From the cell containing the given text, extract its center point as [x, y] coordinate. 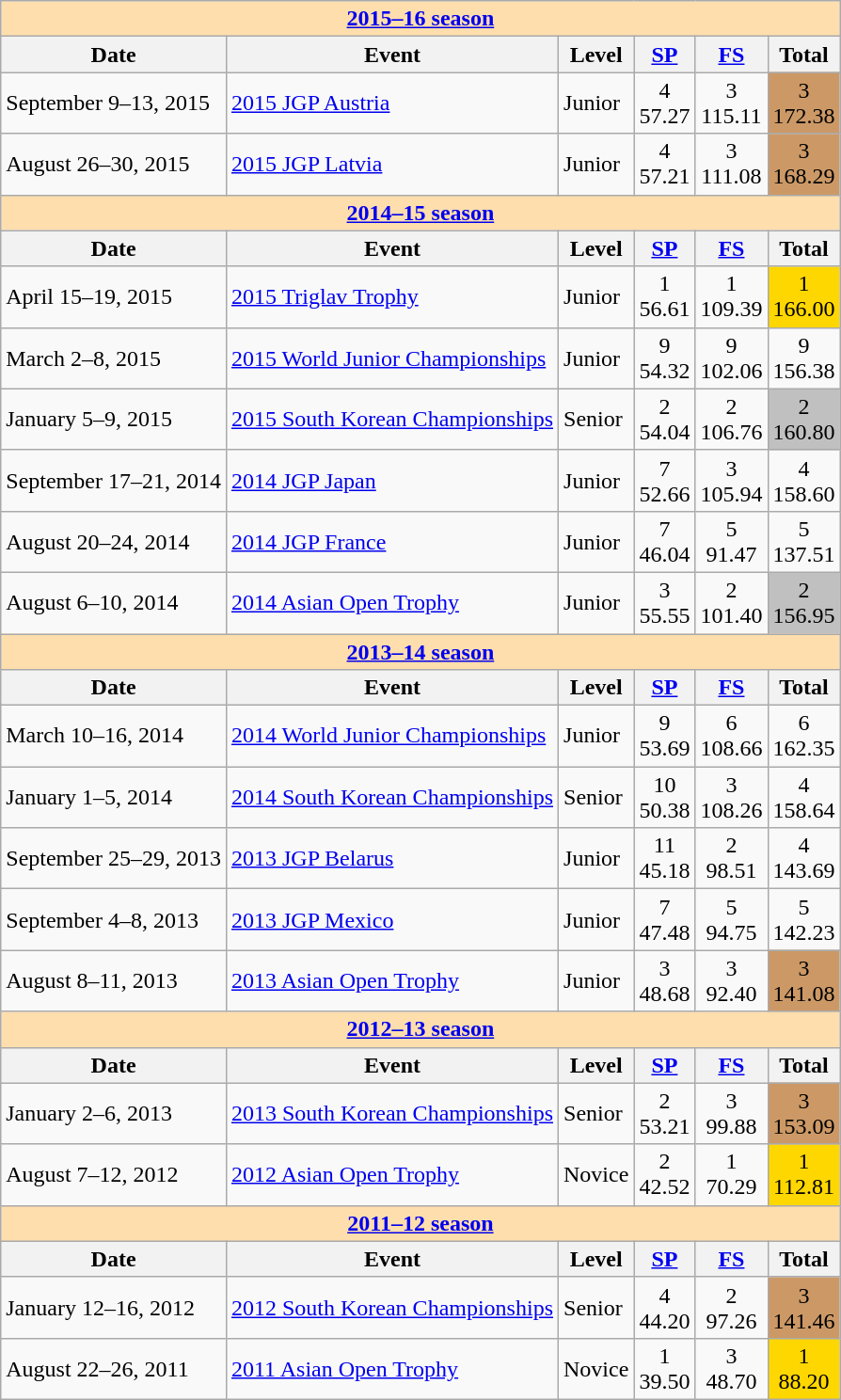
4 143.69 [803, 858]
3 92.40 [732, 980]
2014 World Junior Championships [391, 736]
August 22–26, 2011 [114, 1368]
7 47.48 [664, 920]
4 158.64 [803, 798]
6 108.66 [732, 736]
3 48.68 [664, 980]
2014 JGP France [391, 542]
2 160.80 [803, 420]
1 56.61 [664, 297]
3 111.08 [732, 164]
September 4–8, 2013 [114, 920]
March 10–16, 2014 [114, 736]
2 53.21 [664, 1114]
2013 JGP Belarus [391, 858]
September 17–21, 2014 [114, 480]
2013 JGP Mexico [391, 920]
2015 World Junior Championships [391, 358]
1 112.81 [803, 1174]
3 172.38 [803, 103]
3 141.46 [803, 1308]
2 106.76 [732, 420]
5 142.23 [803, 920]
3 99.88 [732, 1114]
2011–12 season [420, 1223]
9 54.32 [664, 358]
2015 JGP Latvia [391, 164]
11 45.18 [664, 858]
4 57.21 [664, 164]
9 156.38 [803, 358]
2014–15 season [420, 213]
2013–14 season [420, 652]
4 44.20 [664, 1308]
9 53.69 [664, 736]
2014 Asian Open Trophy [391, 602]
6 162.35 [803, 736]
4 158.60 [803, 480]
2 98.51 [732, 858]
March 2–8, 2015 [114, 358]
2013 South Korean Championships [391, 1114]
August 26–30, 2015 [114, 164]
3 55.55 [664, 602]
7 46.04 [664, 542]
2014 South Korean Championships [391, 798]
April 15–19, 2015 [114, 297]
September 9–13, 2015 [114, 103]
2014 JGP Japan [391, 480]
4 57.27 [664, 103]
2012–13 season [420, 1029]
January 12–16, 2012 [114, 1308]
2012 South Korean Championships [391, 1308]
August 20–24, 2014 [114, 542]
10 50.38 [664, 798]
January 5–9, 2015 [114, 420]
2012 Asian Open Trophy [391, 1174]
August 8–11, 2013 [114, 980]
August 6–10, 2014 [114, 602]
2 101.40 [732, 602]
January 1–5, 2014 [114, 798]
3 168.29 [803, 164]
2013 Asian Open Trophy [391, 980]
3 115.11 [732, 103]
1 109.39 [732, 297]
5 94.75 [732, 920]
3 48.70 [732, 1368]
2 42.52 [664, 1174]
3 141.08 [803, 980]
2 156.95 [803, 602]
2015 JGP Austria [391, 103]
2015 South Korean Championships [391, 420]
1 39.50 [664, 1368]
5 91.47 [732, 542]
3 153.09 [803, 1114]
1 88.20 [803, 1368]
3 105.94 [732, 480]
3 108.26 [732, 798]
September 25–29, 2013 [114, 858]
2 54.04 [664, 420]
2 97.26 [732, 1308]
9 102.06 [732, 358]
7 52.66 [664, 480]
August 7–12, 2012 [114, 1174]
2011 Asian Open Trophy [391, 1368]
1 70.29 [732, 1174]
January 2–6, 2013 [114, 1114]
2015 Triglav Trophy [391, 297]
2015–16 season [420, 19]
5 137.51 [803, 542]
1 166.00 [803, 297]
